Output the (x, y) coordinate of the center of the cell containing the given text.  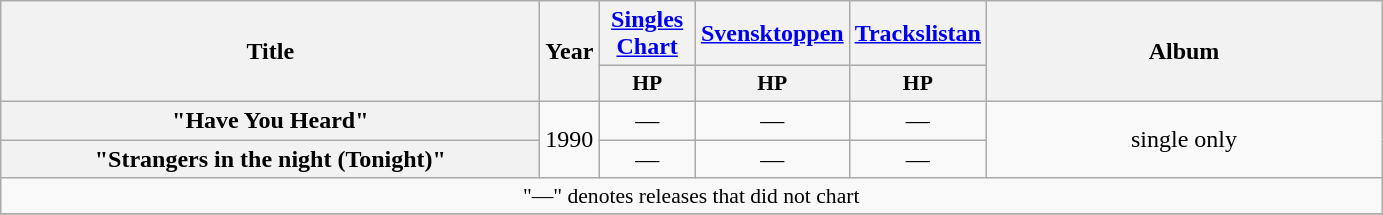
Year (570, 52)
Singles Chart (648, 34)
"—" denotes releases that did not chart (692, 196)
Title (270, 52)
Trackslistan (918, 34)
"Strangers in the night (Tonight)" (270, 159)
Svensktoppen (772, 34)
Album (1184, 52)
1990 (570, 139)
"Have You Heard" (270, 120)
single only (1184, 139)
